Identify which cell holds the provided text, then report its (x, y) central coordinate. 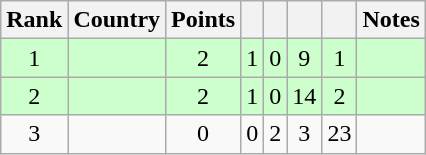
Rank (34, 20)
14 (304, 96)
Notes (391, 20)
Country (117, 20)
Points (204, 20)
23 (340, 134)
9 (304, 58)
